Return (x, y) of the center of cell containing provided text 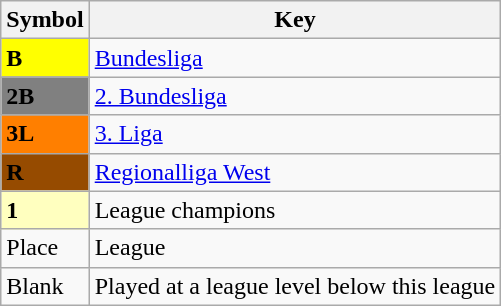
League champions (295, 210)
2. Bundesliga (295, 96)
3L (45, 134)
Blank (45, 286)
B (45, 58)
1 (45, 210)
Key (295, 20)
League (295, 248)
R (45, 172)
2B (45, 96)
3. Liga (295, 134)
Regionalliga West (295, 172)
Symbol (45, 20)
Bundesliga (295, 58)
Played at a league level below this league (295, 286)
Place (45, 248)
